Find where the given text appears and provide that cell's center as (x, y) coordinate. 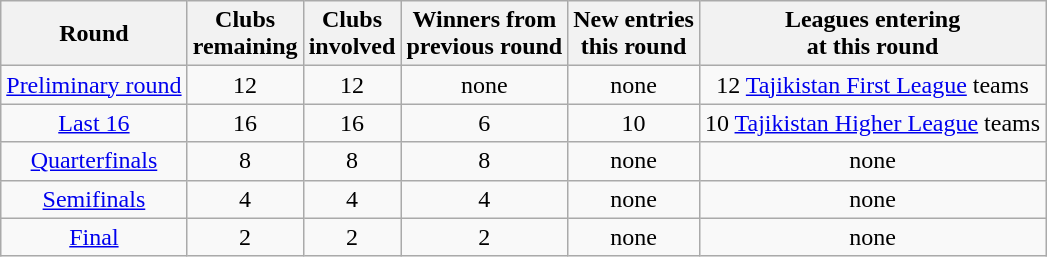
New entriesthis round (634, 34)
12 Tajikistan First League teams (872, 85)
10 (634, 123)
10 Tajikistan Higher League teams (872, 123)
Leagues enteringat this round (872, 34)
Clubsinvolved (352, 34)
Final (94, 237)
Winners fromprevious round (484, 34)
Preliminary round (94, 85)
Last 16 (94, 123)
Quarterfinals (94, 161)
Clubsremaining (245, 34)
Semifinals (94, 199)
Round (94, 34)
6 (484, 123)
